Identify which cell holds the provided text, then report its [X, Y] central coordinate. 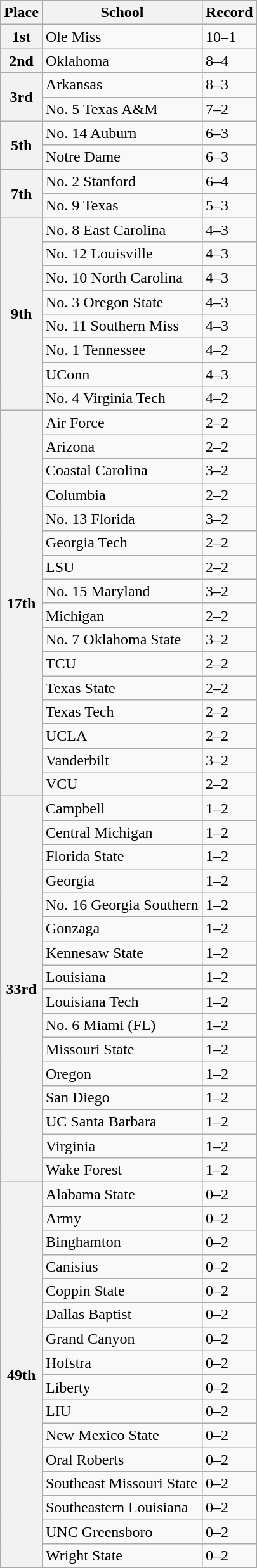
Georgia [122, 881]
Place [22, 13]
Hofstra [122, 1363]
Oral Roberts [122, 1459]
UConn [122, 374]
Louisiana Tech [122, 1001]
2nd [22, 61]
Campbell [122, 808]
LIU [122, 1411]
Ole Miss [122, 37]
8–3 [229, 85]
17th [22, 603]
Wake Forest [122, 1170]
UNC Greensboro [122, 1532]
Texas State [122, 687]
VCU [122, 784]
No. 3 Oregon State [122, 302]
Liberty [122, 1387]
No. 4 Virginia Tech [122, 398]
No. 7 Oklahoma State [122, 639]
No. 2 Stanford [122, 181]
Texas Tech [122, 712]
Notre Dame [122, 157]
10–1 [229, 37]
33rd [22, 990]
Wright State [122, 1556]
Binghamton [122, 1242]
No. 12 Louisville [122, 253]
49th [22, 1375]
Central Michigan [122, 832]
No. 6 Miami (FL) [122, 1025]
9th [22, 314]
No. 11 Southern Miss [122, 326]
No. 13 Florida [122, 519]
Alabama State [122, 1194]
No. 14 Auburn [122, 133]
Air Force [122, 423]
No. 15 Maryland [122, 591]
5th [22, 145]
School [122, 13]
Army [122, 1218]
New Mexico State [122, 1435]
Coppin State [122, 1291]
Coastal Carolina [122, 471]
6–4 [229, 181]
Georgia Tech [122, 543]
Record [229, 13]
Gonzaga [122, 929]
Kennesaw State [122, 953]
Columbia [122, 495]
Oklahoma [122, 61]
Arizona [122, 447]
3rd [22, 97]
Oregon [122, 1074]
Grand Canyon [122, 1339]
Louisiana [122, 977]
Vanderbilt [122, 760]
Southeast Missouri State [122, 1484]
No. 10 North Carolina [122, 277]
UC Santa Barbara [122, 1122]
5–3 [229, 205]
Virginia [122, 1146]
No. 9 Texas [122, 205]
8–4 [229, 61]
Arkansas [122, 85]
Dallas Baptist [122, 1315]
Southeastern Louisiana [122, 1508]
No. 16 Georgia Southern [122, 905]
TCU [122, 663]
LSU [122, 567]
Canisius [122, 1266]
No. 5 Texas A&M [122, 109]
No. 8 East Carolina [122, 229]
Missouri State [122, 1049]
7th [22, 193]
1st [22, 37]
7–2 [229, 109]
UCLA [122, 736]
Michigan [122, 615]
San Diego [122, 1098]
Florida State [122, 857]
No. 1 Tennessee [122, 350]
